Identify which cell holds the provided text, then report its [x, y] central coordinate. 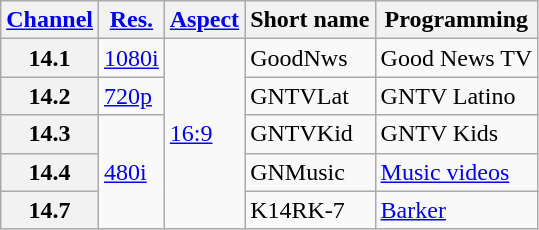
GNTVKid [310, 134]
Channel [50, 20]
14.2 [50, 96]
Music videos [456, 172]
Res. [132, 20]
GNMusic [310, 172]
14.3 [50, 134]
GoodNws [310, 58]
14.7 [50, 210]
GNTV Latino [456, 96]
720p [132, 96]
Aspect [204, 20]
GNTVLat [310, 96]
K14RK-7 [310, 210]
16:9 [204, 134]
1080i [132, 58]
Good News TV [456, 58]
480i [132, 172]
14.4 [50, 172]
14.1 [50, 58]
GNTV Kids [456, 134]
Programming [456, 20]
Barker [456, 210]
Short name [310, 20]
